For the text-containing cell, return its midpoint in (X, Y) coordinate format. 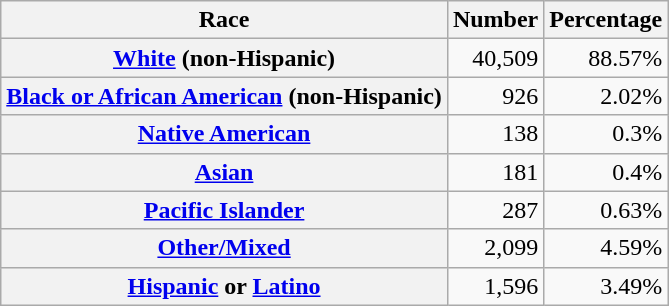
Number (495, 20)
40,509 (495, 58)
4.59% (606, 248)
Pacific Islander (224, 210)
Percentage (606, 20)
Hispanic or Latino (224, 286)
2.02% (606, 96)
1,596 (495, 286)
Black or African American (non-Hispanic) (224, 96)
0.3% (606, 134)
88.57% (606, 58)
Other/Mixed (224, 248)
287 (495, 210)
Race (224, 20)
926 (495, 96)
White (non-Hispanic) (224, 58)
2,099 (495, 248)
Native American (224, 134)
Asian (224, 172)
138 (495, 134)
0.63% (606, 210)
181 (495, 172)
3.49% (606, 286)
0.4% (606, 172)
